Identify which cell holds the provided text, then report its [x, y] central coordinate. 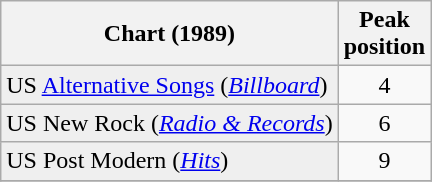
9 [384, 161]
US New Rock (Radio & Records) [170, 123]
US Alternative Songs (Billboard) [170, 85]
Chart (1989) [170, 34]
Peakposition [384, 34]
US Post Modern (Hits) [170, 161]
6 [384, 123]
4 [384, 85]
